Return the [X, Y] coordinate for the center point of the cell that contains the specified text.  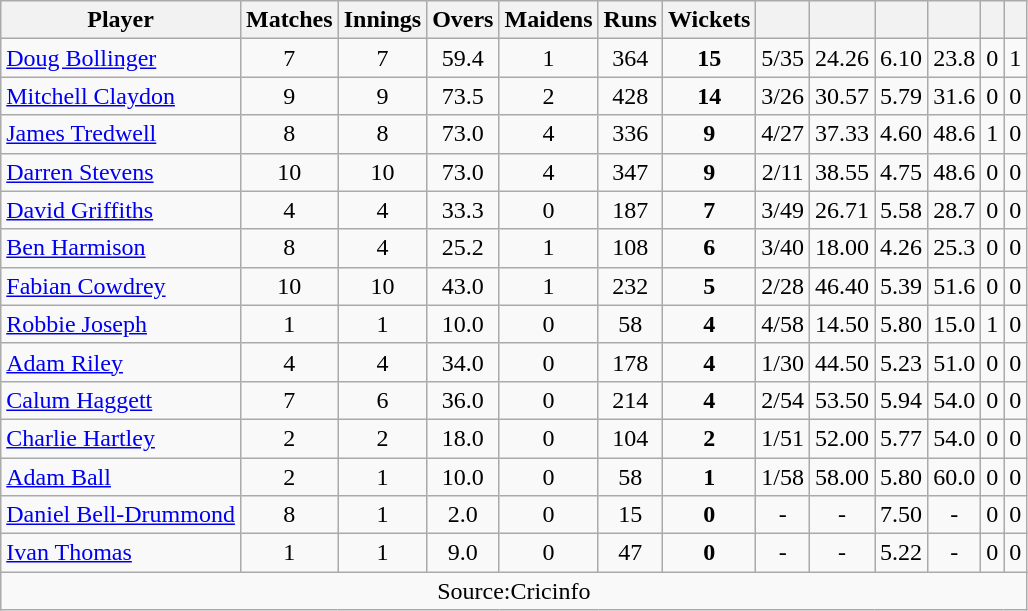
5 [708, 286]
232 [630, 286]
26.71 [842, 210]
25.3 [954, 248]
51.6 [954, 286]
Calum Haggett [121, 400]
7.50 [902, 515]
1/58 [783, 477]
2.0 [463, 515]
364 [630, 58]
Charlie Hartley [121, 438]
5/35 [783, 58]
59.4 [463, 58]
52.00 [842, 438]
5.94 [902, 400]
5.22 [902, 553]
104 [630, 438]
43.0 [463, 286]
34.0 [463, 362]
1/51 [783, 438]
15.0 [954, 324]
18.0 [463, 438]
6.10 [902, 58]
336 [630, 134]
37.33 [842, 134]
Matches [289, 20]
Wickets [708, 20]
14 [708, 96]
Ivan Thomas [121, 553]
4/58 [783, 324]
Robbie Joseph [121, 324]
14.50 [842, 324]
Overs [463, 20]
214 [630, 400]
Adam Ball [121, 477]
2/11 [783, 172]
60.0 [954, 477]
Fabian Cowdrey [121, 286]
36.0 [463, 400]
108 [630, 248]
4.26 [902, 248]
187 [630, 210]
3/49 [783, 210]
Doug Bollinger [121, 58]
18.00 [842, 248]
24.26 [842, 58]
5.39 [902, 286]
Daniel Bell-Drummond [121, 515]
David Griffiths [121, 210]
31.6 [954, 96]
58.00 [842, 477]
Innings [382, 20]
Source:Cricinfo [514, 591]
5.23 [902, 362]
Runs [630, 20]
4/27 [783, 134]
28.7 [954, 210]
4.75 [902, 172]
3/40 [783, 248]
9.0 [463, 553]
53.50 [842, 400]
Mitchell Claydon [121, 96]
Darren Stevens [121, 172]
46.40 [842, 286]
33.3 [463, 210]
25.2 [463, 248]
23.8 [954, 58]
5.77 [902, 438]
51.0 [954, 362]
178 [630, 362]
5.79 [902, 96]
2/54 [783, 400]
Adam Riley [121, 362]
Ben Harmison [121, 248]
44.50 [842, 362]
James Tredwell [121, 134]
30.57 [842, 96]
5.58 [902, 210]
347 [630, 172]
1/30 [783, 362]
3/26 [783, 96]
47 [630, 553]
4.60 [902, 134]
38.55 [842, 172]
428 [630, 96]
2/28 [783, 286]
73.5 [463, 96]
Player [121, 20]
Maidens [548, 20]
